Pinpoint the cell where the given text exists, returning its (X, Y) midpoint coordinate. 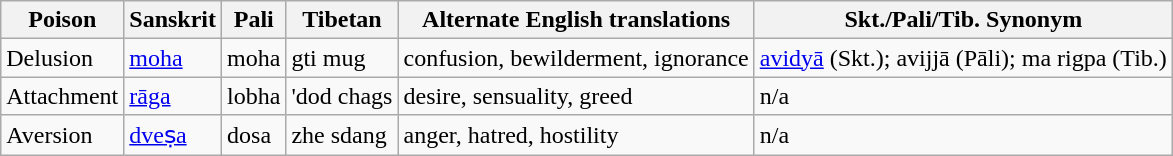
Tibetan (342, 20)
zhe sdang (342, 135)
desire, sensuality, greed (576, 96)
Delusion (62, 58)
lobha (254, 96)
Attachment (62, 96)
'dod chags (342, 96)
Alternate English translations (576, 20)
anger, hatred, hostility (576, 135)
dosa (254, 135)
Pali (254, 20)
dveṣa (173, 135)
Sanskrit (173, 20)
Skt./Pali/Tib. Synonym (963, 20)
confusion, bewilderment, ignorance (576, 58)
Poison (62, 20)
Aversion (62, 135)
avidyā (Skt.); avijjā (Pāli); ma rigpa (Tib.) (963, 58)
rāga (173, 96)
gti mug (342, 58)
